Find where the given text appears and provide that cell's center as (x, y) coordinate. 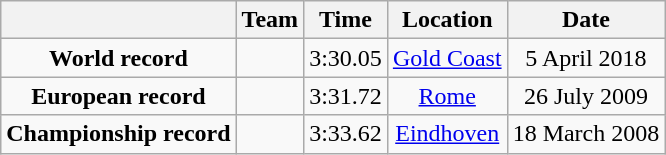
26 July 2009 (586, 96)
World record (118, 58)
Gold Coast (447, 58)
European record (118, 96)
Eindhoven (447, 134)
5 April 2018 (586, 58)
Rome (447, 96)
Date (586, 20)
Time (346, 20)
3:31.72 (346, 96)
3:33.62 (346, 134)
Location (447, 20)
3:30.05 (346, 58)
18 March 2008 (586, 134)
Championship record (118, 134)
Team (270, 20)
